Identify which cell holds the provided text, then report its (x, y) central coordinate. 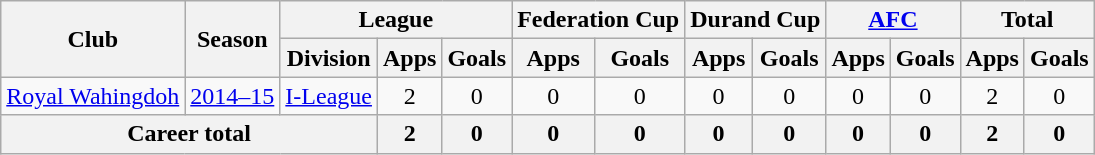
Royal Wahingdoh (93, 96)
Season (232, 39)
AFC (893, 20)
League (396, 20)
2014–15 (232, 96)
Career total (190, 134)
Federation Cup (598, 20)
Total (1027, 20)
Durand Cup (756, 20)
I-League (329, 96)
Division (329, 58)
Club (93, 39)
